Identify which cell holds the provided text, then report its [X, Y] central coordinate. 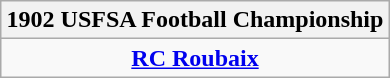
RC Roubaix [195, 58]
1902 USFSA Football Championship [195, 20]
